Capture the cell that displays the provided text and extract its [X, Y] central coordinate. 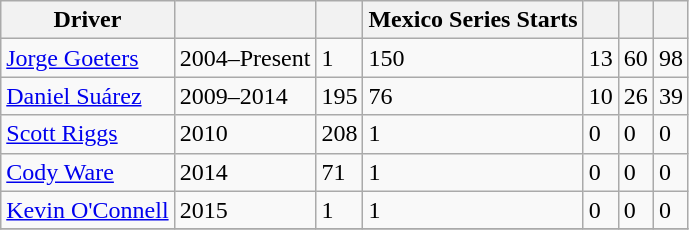
Mexico Series Starts [473, 20]
Scott Riggs [88, 134]
2014 [245, 172]
Daniel Suárez [88, 96]
60 [636, 58]
76 [473, 96]
39 [670, 96]
150 [473, 58]
Jorge Goeters [88, 58]
Driver [88, 20]
2004–Present [245, 58]
26 [636, 96]
2015 [245, 210]
208 [340, 134]
2009–2014 [245, 96]
98 [670, 58]
195 [340, 96]
13 [600, 58]
2010 [245, 134]
10 [600, 96]
71 [340, 172]
Cody Ware [88, 172]
Kevin O'Connell [88, 210]
